From the cell containing the given text, extract its center point as (X, Y) coordinate. 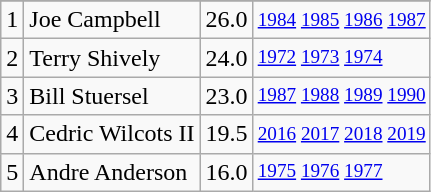
Andre Anderson (112, 172)
1975 1976 1977 (342, 172)
23.0 (226, 96)
1 (12, 20)
1984 1985 1986 1987 (342, 20)
19.5 (226, 134)
2 (12, 58)
1972 1973 1974 (342, 58)
Bill Stuersel (112, 96)
26.0 (226, 20)
16.0 (226, 172)
1987 1988 1989 1990 (342, 96)
24.0 (226, 58)
Joe Campbell (112, 20)
Cedric Wilcots II (112, 134)
4 (12, 134)
3 (12, 96)
2016 2017 2018 2019 (342, 134)
5 (12, 172)
Terry Shively (112, 58)
